Determine the [X, Y] coordinate at the center of the cell enclosing the given text.  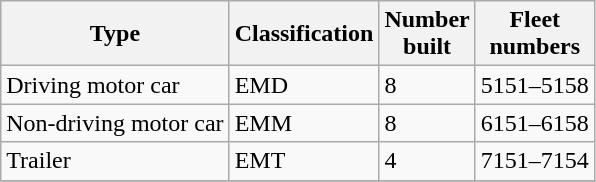
EMM [304, 123]
4 [427, 161]
EMT [304, 161]
EMD [304, 85]
Numberbuilt [427, 34]
Trailer [115, 161]
6151–6158 [534, 123]
7151–7154 [534, 161]
5151–5158 [534, 85]
Driving motor car [115, 85]
Type [115, 34]
Fleetnumbers [534, 34]
Non-driving motor car [115, 123]
Classification [304, 34]
